Determine the [x, y] coordinate at the center of the cell enclosing the given text.  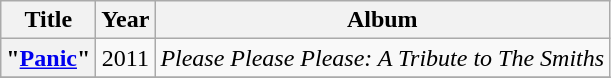
Title [48, 20]
Year [126, 20]
2011 [126, 58]
"Panic" [48, 58]
Album [382, 20]
Please Please Please: A Tribute to The Smiths [382, 58]
